Determine the [X, Y] coordinate at the center of the cell enclosing the given text.  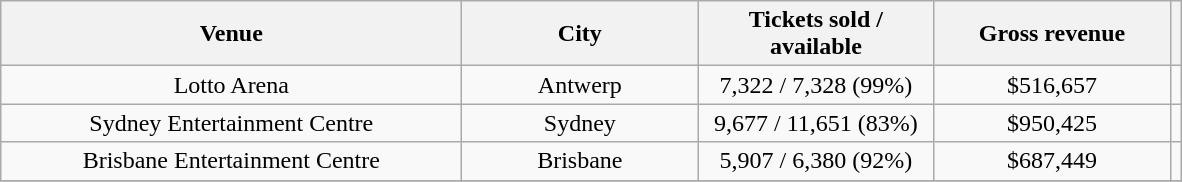
Sydney Entertainment Centre [232, 123]
7,322 / 7,328 (99%) [816, 85]
9,677 / 11,651 (83%) [816, 123]
Gross revenue [1052, 34]
Antwerp [580, 85]
$687,449 [1052, 161]
$516,657 [1052, 85]
Brisbane Entertainment Centre [232, 161]
Lotto Arena [232, 85]
$950,425 [1052, 123]
Brisbane [580, 161]
Sydney [580, 123]
City [580, 34]
Venue [232, 34]
Tickets sold / available [816, 34]
5,907 / 6,380 (92%) [816, 161]
